Detect which cell encompasses the target text, then output its [X, Y] center coordinate. 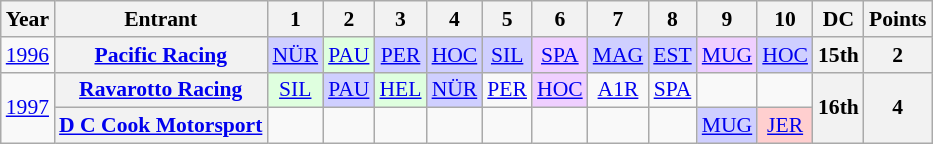
HEL [400, 90]
1996 [28, 55]
10 [785, 19]
DC [838, 19]
MAG [618, 55]
Entrant [160, 19]
6 [560, 19]
Pacific Racing [160, 55]
5 [507, 19]
Year [28, 19]
Ravarotto Racing [160, 90]
Points [898, 19]
16th [838, 108]
3 [400, 19]
15th [838, 55]
8 [672, 19]
1 [295, 19]
A1R [618, 90]
D C Cook Motorsport [160, 126]
JER [785, 126]
EST [672, 55]
7 [618, 19]
1997 [28, 108]
9 [728, 19]
